From the cell containing the given text, extract its center point as [X, Y] coordinate. 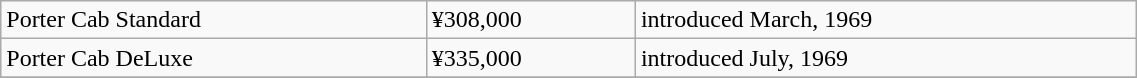
¥308,000 [530, 20]
Porter Cab Standard [214, 20]
introduced March, 1969 [886, 20]
Porter Cab DeLuxe [214, 58]
introduced July, 1969 [886, 58]
¥335,000 [530, 58]
